For the text-containing cell, return its midpoint in [x, y] coordinate format. 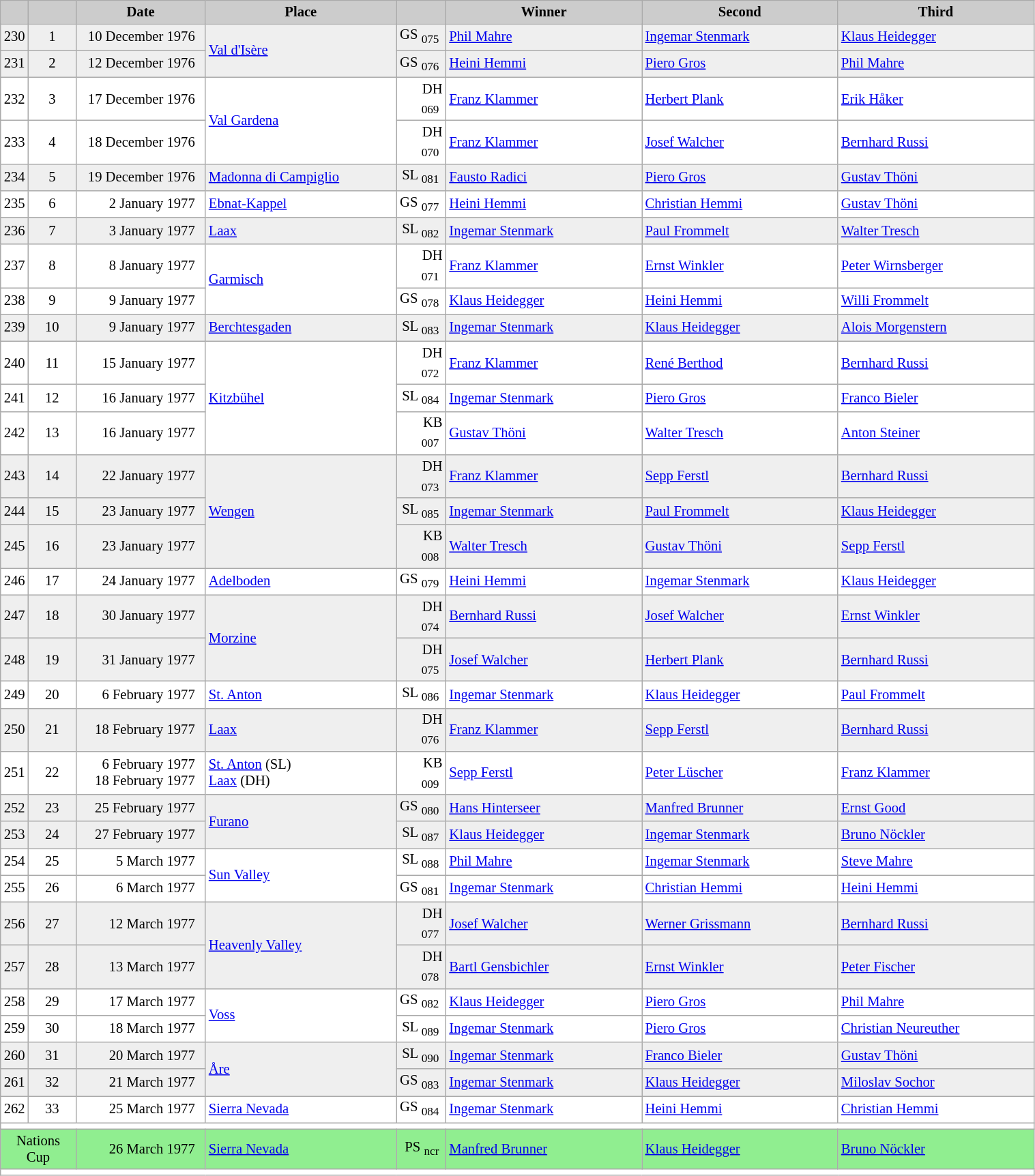
17 March 1977 [141, 1001]
Hans Hinterseer [543, 808]
Christian Neureuther [936, 1029]
GS 081 [422, 888]
SL 086 [422, 694]
Peter Fischer [936, 966]
250 [15, 730]
17 December 1976 [141, 98]
Bartl Gensbichler [543, 966]
30 January 1977 [141, 617]
28 [52, 966]
Berchtesgaden [301, 327]
Third [936, 12]
3 January 1977 [141, 231]
20 March 1977 [141, 1056]
240 [15, 363]
Winner [543, 12]
13 [52, 432]
DH 076 [422, 730]
33 [52, 1109]
DH 077 [422, 924]
10 [52, 327]
Date [141, 12]
Second [740, 12]
18 March 1977 [141, 1029]
Nations Cup [38, 1149]
19 December 1976 [141, 177]
SL 082 [422, 231]
Anton Steiner [936, 432]
SL 081 [422, 177]
KB 008 [422, 546]
245 [15, 546]
GS 080 [422, 808]
St. Anton [301, 694]
18 February 1977 [141, 730]
SL 083 [422, 327]
241 [15, 397]
254 [15, 861]
Steve Mahre [936, 861]
31 [52, 1056]
SL 088 [422, 861]
DH 075 [422, 659]
DH 073 [422, 476]
DH 070 [422, 142]
239 [15, 327]
15 [52, 512]
GS 075 [422, 37]
Willi Frommelt [936, 300]
DH 069 [422, 98]
236 [15, 231]
SL 090 [422, 1056]
27 February 1977 [141, 835]
27 [52, 924]
256 [15, 924]
23 [52, 808]
DH 078 [422, 966]
255 [15, 888]
6 February 1977 18 February 1977 [141, 772]
20 [52, 694]
Val d'Isère [301, 50]
3 [52, 98]
15 January 1977 [141, 363]
GS 084 [422, 1109]
GS 076 [422, 64]
252 [15, 808]
KB 009 [422, 772]
18 [52, 617]
GS 079 [422, 581]
Garmisch [301, 280]
Peter Lüscher [740, 772]
235 [15, 203]
GS 078 [422, 300]
253 [15, 835]
SL 087 [422, 835]
261 [15, 1082]
32 [52, 1082]
26 [52, 888]
22 [52, 772]
237 [15, 266]
10 December 1976 [141, 37]
21 March 1977 [141, 1082]
PS ncr [422, 1149]
Wengen [301, 511]
Alois Morgenstern [936, 327]
244 [15, 512]
259 [15, 1029]
24 January 1977 [141, 581]
St. Anton (SL) Laax (DH) [301, 772]
16 [52, 546]
238 [15, 300]
231 [15, 64]
DH 072 [422, 363]
24 [52, 835]
234 [15, 177]
19 [52, 659]
Fausto Radici [543, 177]
26 March 1977 [141, 1149]
1 [52, 37]
9 [52, 300]
2 January 1977 [141, 203]
257 [15, 966]
SL 084 [422, 397]
4 [52, 142]
247 [15, 617]
Kitzbühel [301, 398]
6 February 1977 [141, 694]
5 March 1977 [141, 861]
17 [52, 581]
Furano [301, 821]
2 [52, 64]
11 [52, 363]
251 [15, 772]
21 [52, 730]
DH 071 [422, 266]
Sun Valley [301, 874]
7 [52, 231]
6 March 1977 [141, 888]
22 January 1977 [141, 476]
12 [52, 397]
SL 089 [422, 1029]
230 [15, 37]
Morzine [301, 638]
René Berthod [740, 363]
Ebnat-Kappel [301, 203]
249 [15, 694]
Werner Grissmann [740, 924]
232 [15, 98]
Miloslav Sochor [936, 1082]
246 [15, 581]
GS 083 [422, 1082]
Heavenly Valley [301, 945]
GS 082 [422, 1001]
262 [15, 1109]
Place [301, 12]
233 [15, 142]
18 December 1976 [141, 142]
260 [15, 1056]
Adelboden [301, 581]
12 March 1977 [141, 924]
5 [52, 177]
Madonna di Campiglio [301, 177]
Voss [301, 1015]
25 March 1977 [141, 1109]
13 March 1977 [141, 966]
Åre [301, 1070]
KB 007 [422, 432]
243 [15, 476]
242 [15, 432]
6 [52, 203]
258 [15, 1001]
Ernst Good [936, 808]
25 February 1977 [141, 808]
Erik Håker [936, 98]
29 [52, 1001]
SL 085 [422, 512]
30 [52, 1029]
GS 077 [422, 203]
31 January 1977 [141, 659]
8 January 1977 [141, 266]
14 [52, 476]
248 [15, 659]
8 [52, 266]
12 December 1976 [141, 64]
25 [52, 861]
Peter Wirnsberger [936, 266]
DH 074 [422, 617]
Val Gardena [301, 120]
